Capture the cell that displays the provided text and extract its (X, Y) central coordinate. 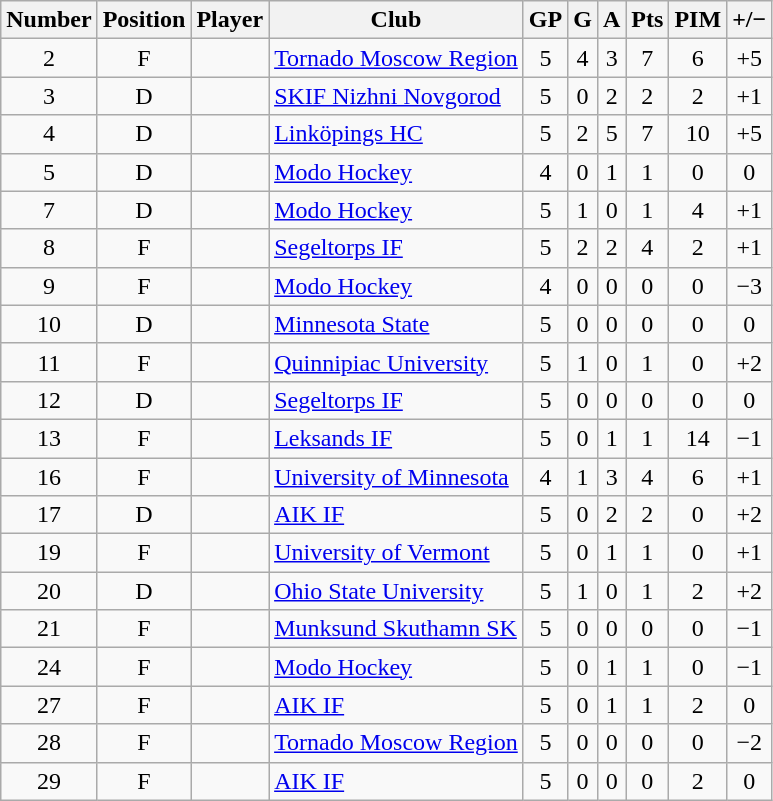
Player (230, 20)
27 (49, 705)
Minnesota State (396, 324)
21 (49, 629)
−2 (750, 743)
14 (698, 438)
Number (49, 20)
G (583, 20)
GP (545, 20)
19 (49, 553)
+/− (750, 20)
20 (49, 591)
9 (49, 286)
Club (396, 20)
29 (49, 781)
Munksund Skuthamn SK (396, 629)
17 (49, 515)
8 (49, 248)
Linköpings HC (396, 134)
11 (49, 362)
University of Minnesota (396, 477)
Ohio State University (396, 591)
28 (49, 743)
Leksands IF (396, 438)
16 (49, 477)
SKIF Nizhni Novgorod (396, 96)
Position (144, 20)
University of Vermont (396, 553)
Quinnipiac University (396, 362)
PIM (698, 20)
24 (49, 667)
Pts (648, 20)
13 (49, 438)
A (611, 20)
12 (49, 400)
−3 (750, 286)
